Determine the (X, Y) coordinate at the center of the cell enclosing the given text.  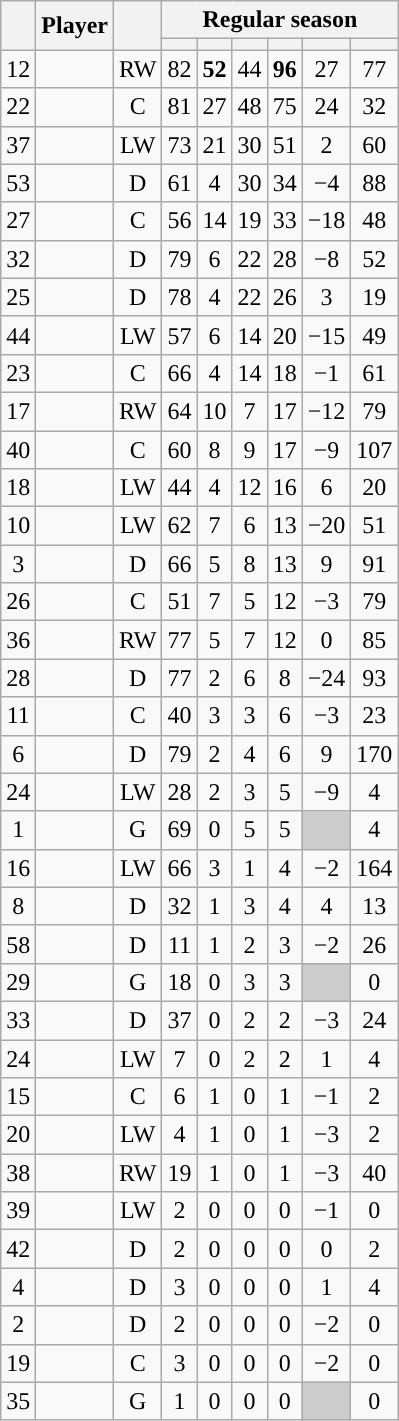
107 (374, 449)
57 (180, 335)
73 (180, 145)
164 (374, 868)
25 (18, 297)
85 (374, 640)
−18 (326, 221)
93 (374, 678)
58 (18, 944)
81 (180, 107)
−12 (326, 411)
−8 (326, 259)
36 (18, 640)
39 (18, 1211)
−4 (326, 183)
170 (374, 754)
91 (374, 564)
69 (180, 830)
−20 (326, 526)
62 (180, 526)
96 (284, 69)
35 (18, 1401)
64 (180, 411)
Regular season (280, 20)
−15 (326, 335)
42 (18, 1249)
29 (18, 982)
−24 (326, 678)
21 (214, 145)
15 (18, 1097)
78 (180, 297)
53 (18, 183)
Player (75, 26)
75 (284, 107)
38 (18, 1173)
49 (374, 335)
34 (284, 183)
88 (374, 183)
82 (180, 69)
56 (180, 221)
